Pinpoint the cell where the given text exists, returning its (X, Y) midpoint coordinate. 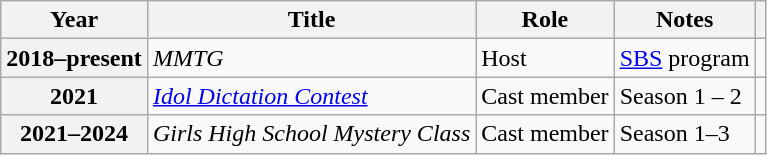
Role (545, 20)
MMTG (311, 58)
Notes (684, 20)
Idol Dictation Contest (311, 96)
Girls High School Mystery Class (311, 134)
Season 1 – 2 (684, 96)
2021–2024 (74, 134)
Year (74, 20)
2018–present (74, 58)
Host (545, 58)
SBS program (684, 58)
2021 (74, 96)
Season 1–3 (684, 134)
Title (311, 20)
